Extract the [x, y] coordinate from the center of the cell holding the provided text.  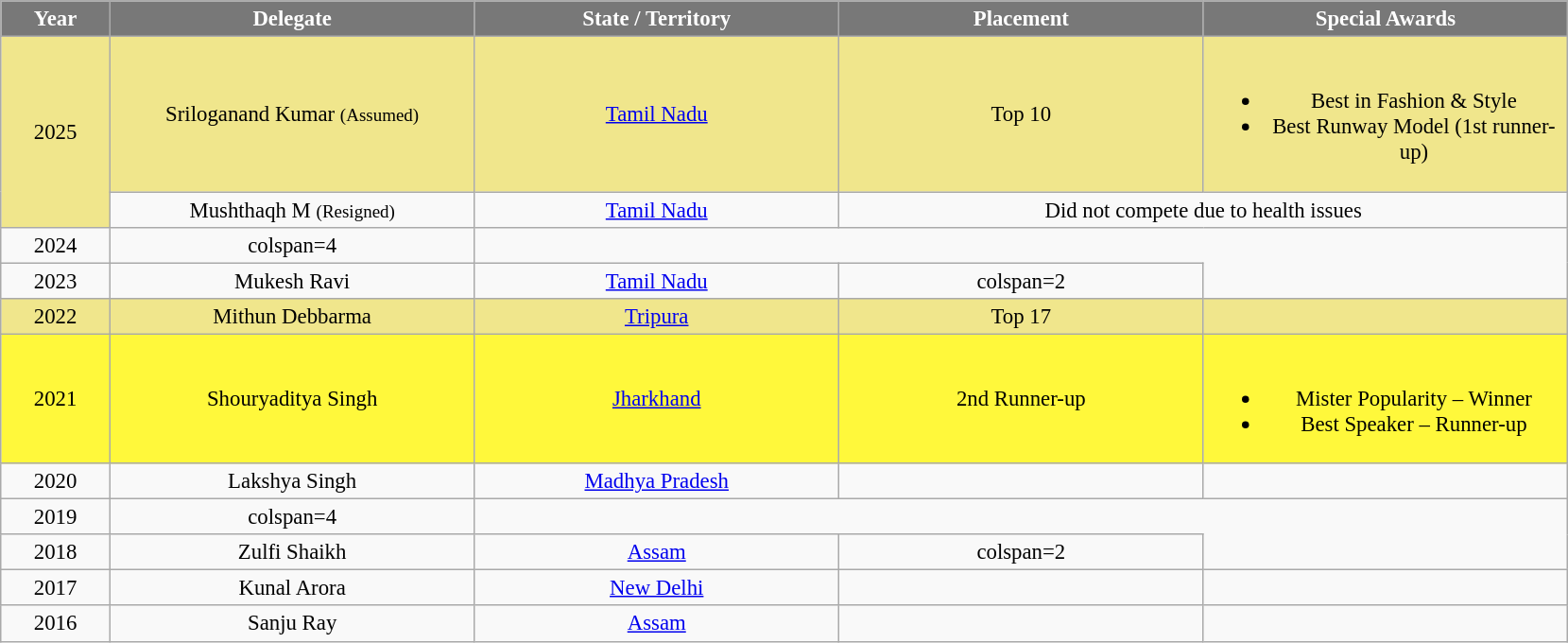
Top 17 [1022, 316]
Mister Popularity – WinnerBest Speaker – Runner-up [1386, 399]
Madhya Pradesh [657, 481]
Placement [1022, 19]
2022 [56, 316]
Lakshya Singh [292, 481]
Jharkhand [657, 399]
2024 [56, 245]
Mukesh Ravi [292, 281]
2017 [56, 588]
Top 10 [1022, 114]
2019 [56, 517]
2023 [56, 281]
2020 [56, 481]
Sriloganand Kumar (Assumed) [292, 114]
Kunal Arora [292, 588]
2016 [56, 624]
Tripura [657, 316]
Shouryaditya Singh [292, 399]
State / Territory [657, 19]
Mithun Debbarma [292, 316]
2nd Runner-up [1022, 399]
2018 [56, 552]
Did not compete due to health issues [1204, 210]
Delegate [292, 19]
Best in Fashion & StyleBest Runway Model (1st runner-up) [1386, 114]
2025 [56, 132]
New Delhi [657, 588]
Special Awards [1386, 19]
Zulfi Shaikh [292, 552]
Sanju Ray [292, 624]
Mushthaqh M (Resigned) [292, 210]
Year [56, 19]
2021 [56, 399]
